Detect which cell encompasses the target text, then output its [X, Y] center coordinate. 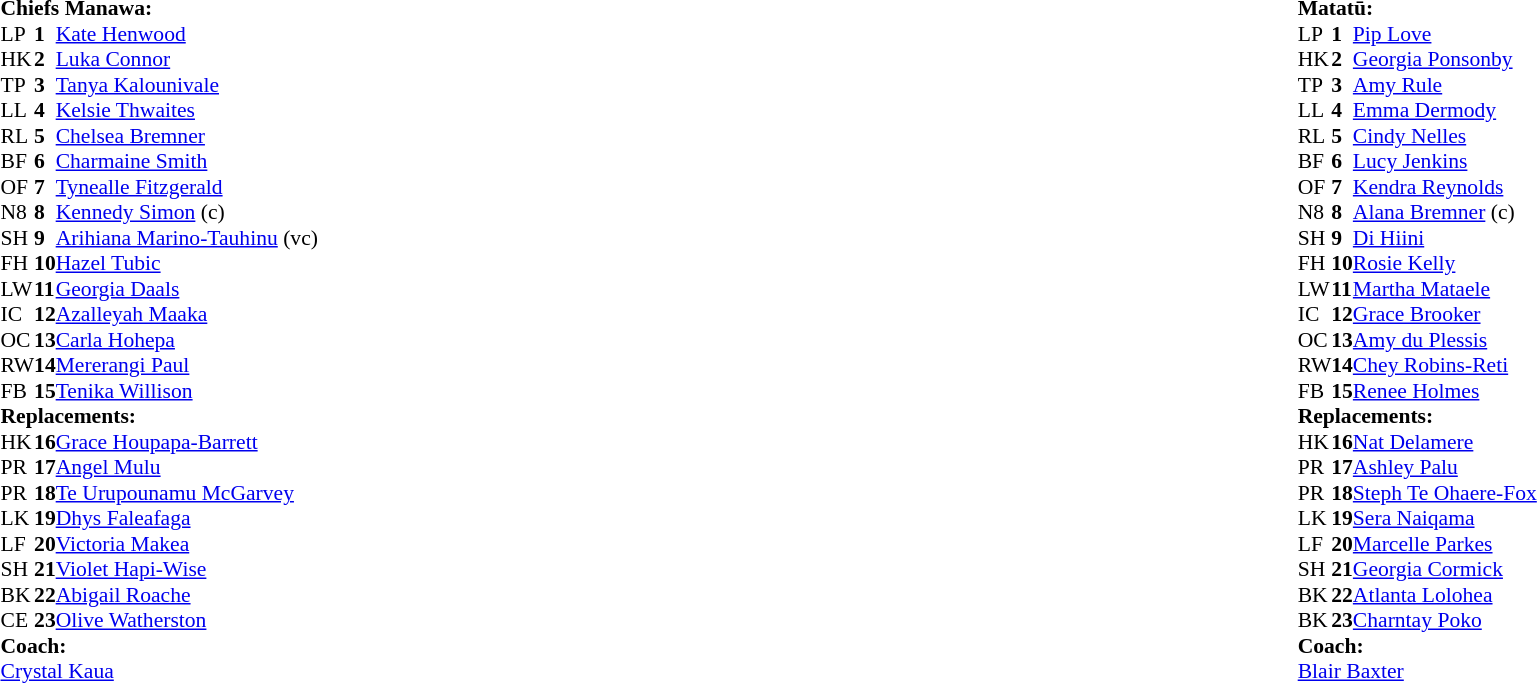
Tanya Kalounivale [187, 85]
Luka Connor [187, 59]
CE [17, 621]
Ashley Palu [1445, 467]
Abigail Roache [187, 595]
Kennedy Simon (c) [187, 213]
Violet Hapi-Wise [187, 569]
Grace Houpapa-Barrett [187, 442]
Victoria Makea [187, 544]
Renee Holmes [1445, 391]
Georgia Cormick [1445, 569]
Kelsie Thwaites [187, 111]
Olive Watherston [187, 621]
Steph Te Ohaere-Fox [1445, 493]
Arihiana Marino-Tauhinu (vc) [187, 238]
Georgia Daals [187, 289]
Carla Hohepa [187, 340]
Chey Robins-Reti [1445, 365]
Emma Dermody [1445, 111]
Grace Brooker [1445, 315]
Kate Henwood [187, 34]
Di Hiini [1445, 238]
Cindy Nelles [1445, 136]
Tenika Willison [187, 391]
Angel Mulu [187, 467]
Hazel Tubic [187, 263]
Lucy Jenkins [1445, 161]
Marcelle Parkes [1445, 544]
Georgia Ponsonby [1445, 59]
Tynealle Fitzgerald [187, 187]
Pip Love [1445, 34]
Amy Rule [1445, 85]
Sera Naiqama [1445, 519]
Chelsea Bremner [187, 136]
Nat Delamere [1445, 442]
Alana Bremner (c) [1445, 213]
Charmaine Smith [187, 161]
Rosie Kelly [1445, 263]
Te Urupounamu McGarvey [187, 493]
Kendra Reynolds [1445, 187]
Mererangi Paul [187, 365]
Charntay Poko [1445, 621]
Martha Mataele [1445, 289]
Dhys Faleafaga [187, 519]
Azalleyah Maaka [187, 315]
Atlanta Lolohea [1445, 595]
Amy du Plessis [1445, 340]
